Provide the [X, Y] coordinate of the cell's center where the given text is located.  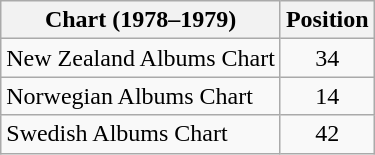
14 [327, 96]
Chart (1978–1979) [141, 20]
Norwegian Albums Chart [141, 96]
New Zealand Albums Chart [141, 58]
42 [327, 134]
Swedish Albums Chart [141, 134]
Position [327, 20]
34 [327, 58]
